Pinpoint the cell where the given text exists, returning its [x, y] midpoint coordinate. 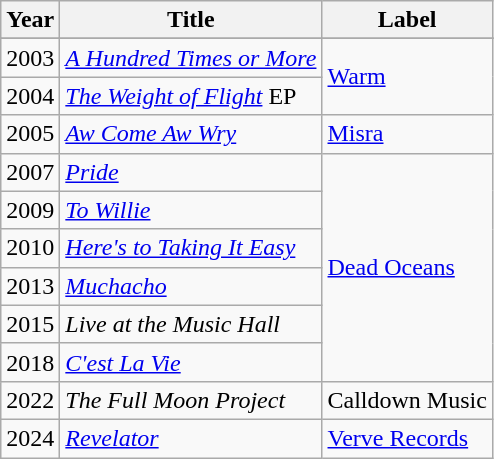
Aw Come Aw Wry [191, 134]
2010 [30, 248]
The Weight of Flight EP [191, 96]
2007 [30, 172]
To Willie [191, 210]
2018 [30, 362]
Label [407, 20]
Live at the Music Hall [191, 324]
2024 [30, 438]
Warm [407, 77]
Year [30, 20]
Calldown Music [407, 400]
A Hundred Times or More [191, 58]
Title [191, 20]
Misra [407, 134]
2009 [30, 210]
Pride [191, 172]
The Full Moon Project [191, 400]
Revelator [191, 438]
2003 [30, 58]
Dead Oceans [407, 267]
2005 [30, 134]
Here's to Taking It Easy [191, 248]
Muchacho [191, 286]
2013 [30, 286]
2015 [30, 324]
C'est La Vie [191, 362]
2022 [30, 400]
Verve Records [407, 438]
2004 [30, 96]
